Pinpoint the cell where the given text exists, returning its [x, y] midpoint coordinate. 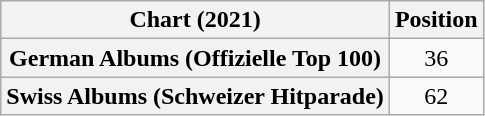
62 [436, 96]
36 [436, 58]
Position [436, 20]
Chart (2021) [196, 20]
Swiss Albums (Schweizer Hitparade) [196, 96]
German Albums (Offizielle Top 100) [196, 58]
